Determine the [x, y] coordinate at the center of the cell enclosing the given text.  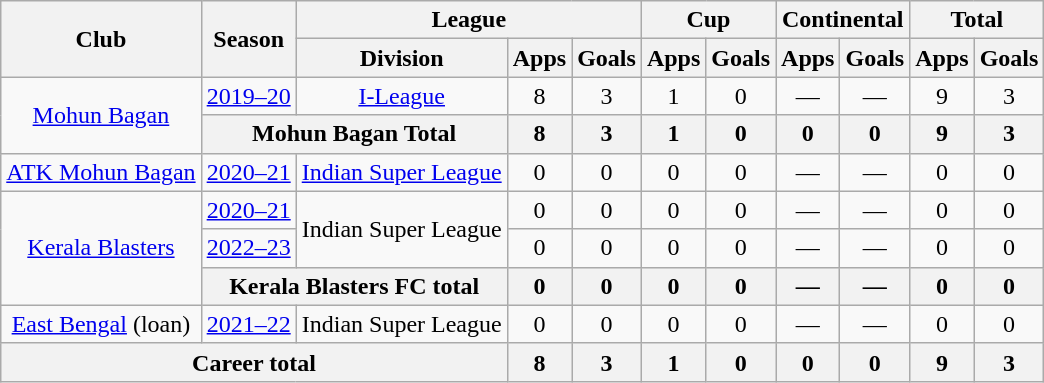
Club [101, 39]
2021–22 [248, 324]
2022–23 [248, 248]
Division [402, 58]
Career total [254, 362]
Total [977, 20]
ATK Mohun Bagan [101, 172]
Continental [843, 20]
2019–20 [248, 96]
Mohun Bagan [101, 115]
Season [248, 39]
Mohun Bagan Total [354, 134]
Kerala Blasters [101, 248]
Kerala Blasters FC total [354, 286]
East Bengal (loan) [101, 324]
Cup [708, 20]
League [468, 20]
I-League [402, 96]
